Return the (x, y) coordinate for the center point of the cell that contains the specified text.  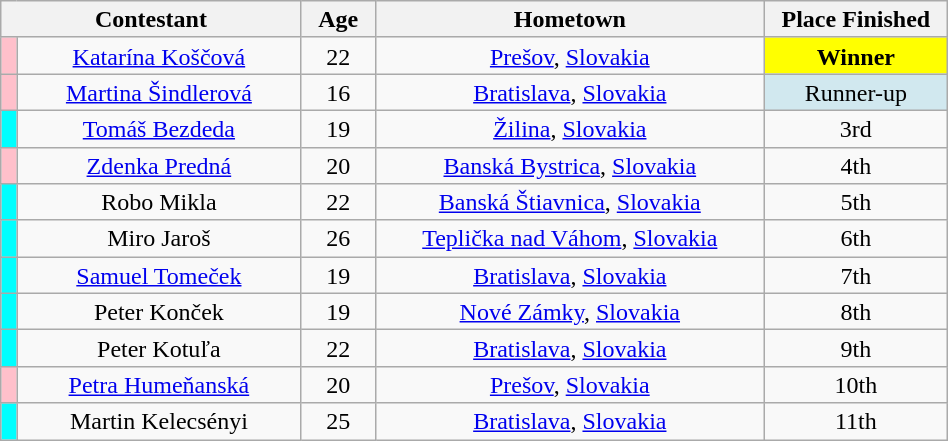
Banská Bystrica, Slovakia (570, 166)
3rd (856, 128)
5th (856, 202)
4th (856, 166)
Banská Štiavnica, Slovakia (570, 202)
Teplička nad Váhom, Slovakia (570, 238)
10th (856, 384)
16 (338, 92)
Miro Jaroš (159, 238)
8th (856, 312)
Tomáš Bezdeda (159, 128)
Petra Humeňanská (159, 384)
Place Finished (856, 20)
Contestant (151, 20)
Martina Šindlerová (159, 92)
Martin Kelecsényi (159, 422)
Samuel Tomeček (159, 276)
Age (338, 20)
Peter Kotuľa (159, 348)
26 (338, 238)
Hometown (570, 20)
25 (338, 422)
11th (856, 422)
7th (856, 276)
Runner-up (856, 92)
Zdenka Predná (159, 166)
Žilina, Slovakia (570, 128)
Peter Konček (159, 312)
Nové Zámky, Slovakia (570, 312)
Katarína Koščová (159, 56)
9th (856, 348)
6th (856, 238)
Winner (856, 56)
Robo Mikla (159, 202)
